Scan for the cell matching the given text and deliver its [X, Y] coordinate at center. 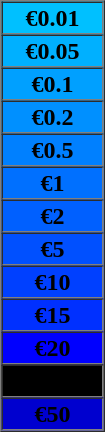
KUTIA X [53, 380]
€0.1 [53, 84]
€0.01 [53, 18]
€0.2 [53, 116]
€1 [53, 182]
€10 [53, 282]
€0.05 [53, 50]
€5 [53, 248]
€20 [53, 348]
€2 [53, 216]
€50 [53, 414]
€0.5 [53, 150]
€15 [53, 314]
